Determine the (X, Y) coordinate at the center of the cell enclosing the given text.  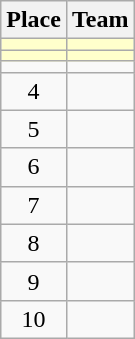
7 (34, 205)
Place (34, 20)
4 (34, 91)
6 (34, 167)
10 (34, 319)
5 (34, 129)
9 (34, 281)
Team (100, 20)
8 (34, 243)
